For the text-containing cell, return its midpoint in [X, Y] coordinate format. 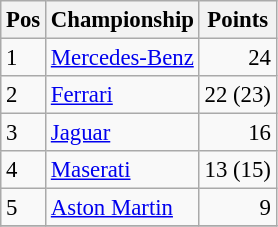
16 [238, 133]
3 [24, 133]
24 [238, 58]
Ferrari [123, 95]
22 (23) [238, 95]
Jaguar [123, 133]
4 [24, 170]
Championship [123, 20]
13 (15) [238, 170]
Points [238, 20]
1 [24, 58]
Maserati [123, 170]
5 [24, 208]
Mercedes-Benz [123, 58]
Pos [24, 20]
Aston Martin [123, 208]
2 [24, 95]
9 [238, 208]
